Detect which cell encompasses the target text, then output its (x, y) center coordinate. 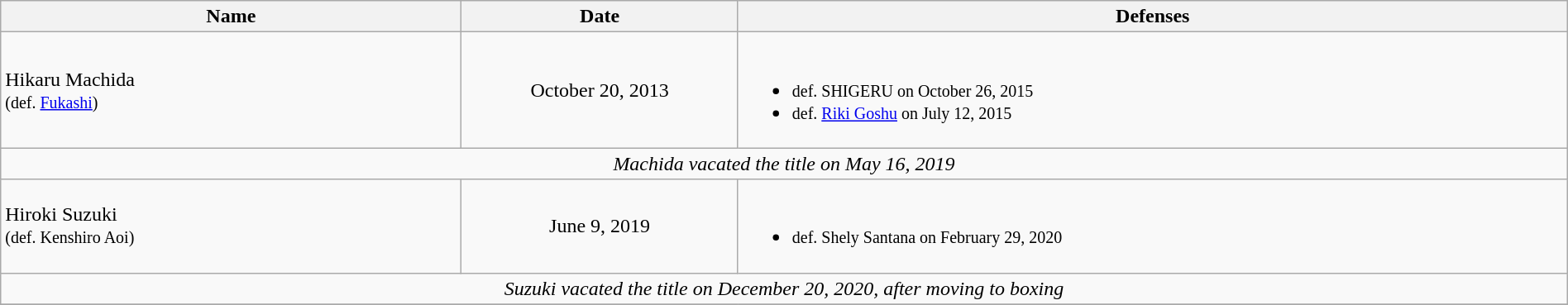
Hiroki Suzuki (def. Kenshiro Aoi) (232, 226)
Date (600, 17)
Suzuki vacated the title on December 20, 2020, after moving to boxing (784, 288)
October 20, 2013 (600, 90)
Hikaru Machida (def. Fukashi) (232, 90)
Defenses (1153, 17)
Name (232, 17)
def. SHIGERU on October 26, 2015def. Riki Goshu on July 12, 2015 (1153, 90)
def. Shely Santana on February 29, 2020 (1153, 226)
Machida vacated the title on May 16, 2019 (784, 164)
June 9, 2019 (600, 226)
